Pinpoint the cell where the given text exists, returning its (x, y) midpoint coordinate. 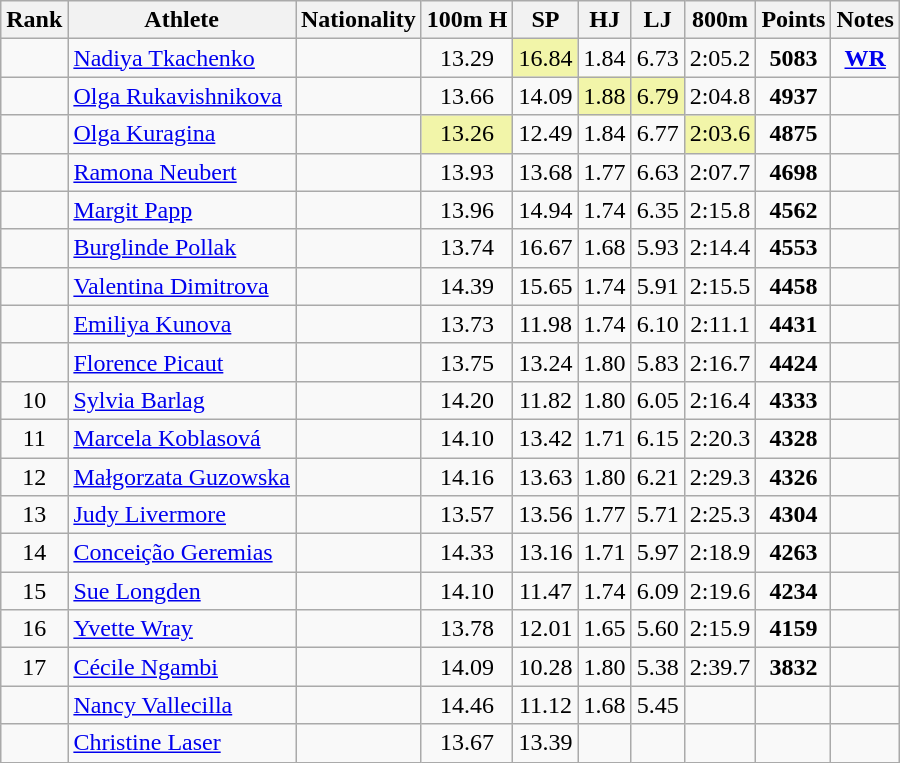
2:19.6 (720, 591)
2:03.6 (720, 134)
Judy Livermore (182, 515)
14.39 (467, 286)
800m (720, 20)
Christine Laser (182, 743)
5.97 (658, 553)
4458 (794, 286)
13.42 (546, 438)
11.47 (546, 591)
5.60 (658, 629)
5.38 (658, 667)
Sylvia Barlag (182, 400)
HJ (604, 20)
Athlete (182, 20)
11.12 (546, 705)
2:20.3 (720, 438)
Nancy Vallecilla (182, 705)
13.63 (546, 477)
6.21 (658, 477)
14.46 (467, 705)
2:05.2 (720, 58)
LJ (658, 20)
2:15.9 (720, 629)
Ramona Neubert (182, 172)
13.29 (467, 58)
13.67 (467, 743)
2:14.4 (720, 248)
5.91 (658, 286)
14.33 (467, 553)
13.39 (546, 743)
13.78 (467, 629)
Yvette Wray (182, 629)
4333 (794, 400)
5.93 (658, 248)
Nationality (359, 20)
14.16 (467, 477)
13.68 (546, 172)
10 (34, 400)
Olga Rukavishnikova (182, 96)
13.16 (546, 553)
4326 (794, 477)
Notes (865, 20)
12.49 (546, 134)
13.73 (467, 324)
5083 (794, 58)
6.05 (658, 400)
6.35 (658, 210)
4234 (794, 591)
2:15.5 (720, 286)
3832 (794, 667)
13.75 (467, 362)
4875 (794, 134)
4562 (794, 210)
4553 (794, 248)
Rank (34, 20)
11.98 (546, 324)
13.74 (467, 248)
2:16.4 (720, 400)
13.93 (467, 172)
13.24 (546, 362)
11.82 (546, 400)
2:18.9 (720, 553)
4424 (794, 362)
13.56 (546, 515)
16.84 (546, 58)
13 (34, 515)
12 (34, 477)
6.77 (658, 134)
4937 (794, 96)
13.57 (467, 515)
WR (865, 58)
Sue Longden (182, 591)
4263 (794, 553)
15.65 (546, 286)
14.94 (546, 210)
Burglinde Pollak (182, 248)
Cécile Ngambi (182, 667)
6.79 (658, 96)
Valentina Dimitrova (182, 286)
2:04.8 (720, 96)
2:39.7 (720, 667)
Małgorzata Guzowska (182, 477)
SP (546, 20)
12.01 (546, 629)
4328 (794, 438)
Marcela Koblasová (182, 438)
5.45 (658, 705)
13.66 (467, 96)
Emiliya Kunova (182, 324)
Margit Papp (182, 210)
2:07.7 (720, 172)
15 (34, 591)
4431 (794, 324)
13.96 (467, 210)
2:11.1 (720, 324)
100m H (467, 20)
17 (34, 667)
2:16.7 (720, 362)
Points (794, 20)
1.88 (604, 96)
5.71 (658, 515)
6.63 (658, 172)
Conceição Geremias (182, 553)
Nadiya Tkachenko (182, 58)
Florence Picaut (182, 362)
16 (34, 629)
10.28 (546, 667)
6.10 (658, 324)
14 (34, 553)
16.67 (546, 248)
5.83 (658, 362)
Olga Kuragina (182, 134)
4159 (794, 629)
1.65 (604, 629)
4304 (794, 515)
13.26 (467, 134)
6.73 (658, 58)
11 (34, 438)
2:15.8 (720, 210)
2:25.3 (720, 515)
2:29.3 (720, 477)
14.20 (467, 400)
4698 (794, 172)
6.09 (658, 591)
6.15 (658, 438)
